From the cell containing the given text, extract its center point as (X, Y) coordinate. 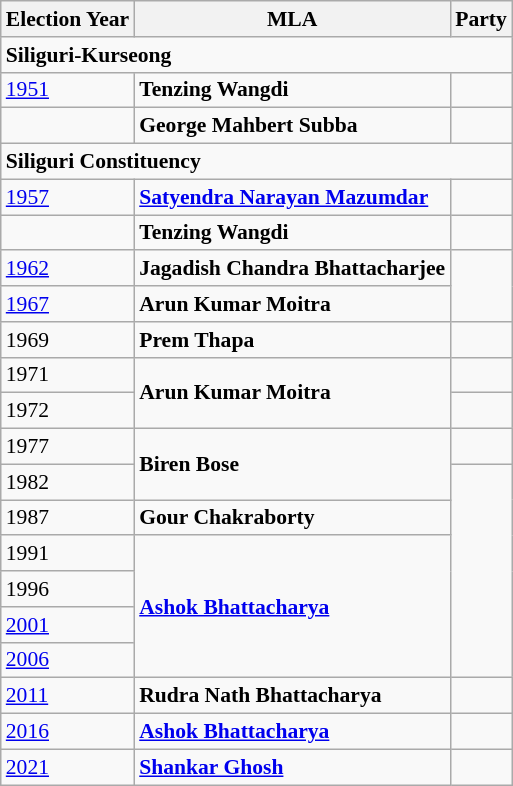
Rudra Nath Bhattacharya (292, 696)
2021 (68, 767)
2011 (68, 696)
2016 (68, 732)
Biren Bose (292, 464)
Satyendra Narayan Mazumdar (292, 197)
Shankar Ghosh (292, 767)
Prem Thapa (292, 340)
2006 (68, 660)
MLA (292, 19)
Election Year (68, 19)
1982 (68, 482)
2001 (68, 625)
Gour Chakraborty (292, 518)
1962 (68, 269)
1969 (68, 340)
Party (481, 19)
1967 (68, 304)
1991 (68, 554)
Jagadish Chandra Bhattacharjee (292, 269)
1971 (68, 375)
1972 (68, 411)
1987 (68, 518)
1996 (68, 589)
1977 (68, 447)
George Mahbert Subba (292, 126)
1951 (68, 90)
Siliguri Constituency (256, 162)
Siliguri-Kurseong (256, 55)
1957 (68, 197)
